Capture the cell that displays the provided text and extract its [x, y] central coordinate. 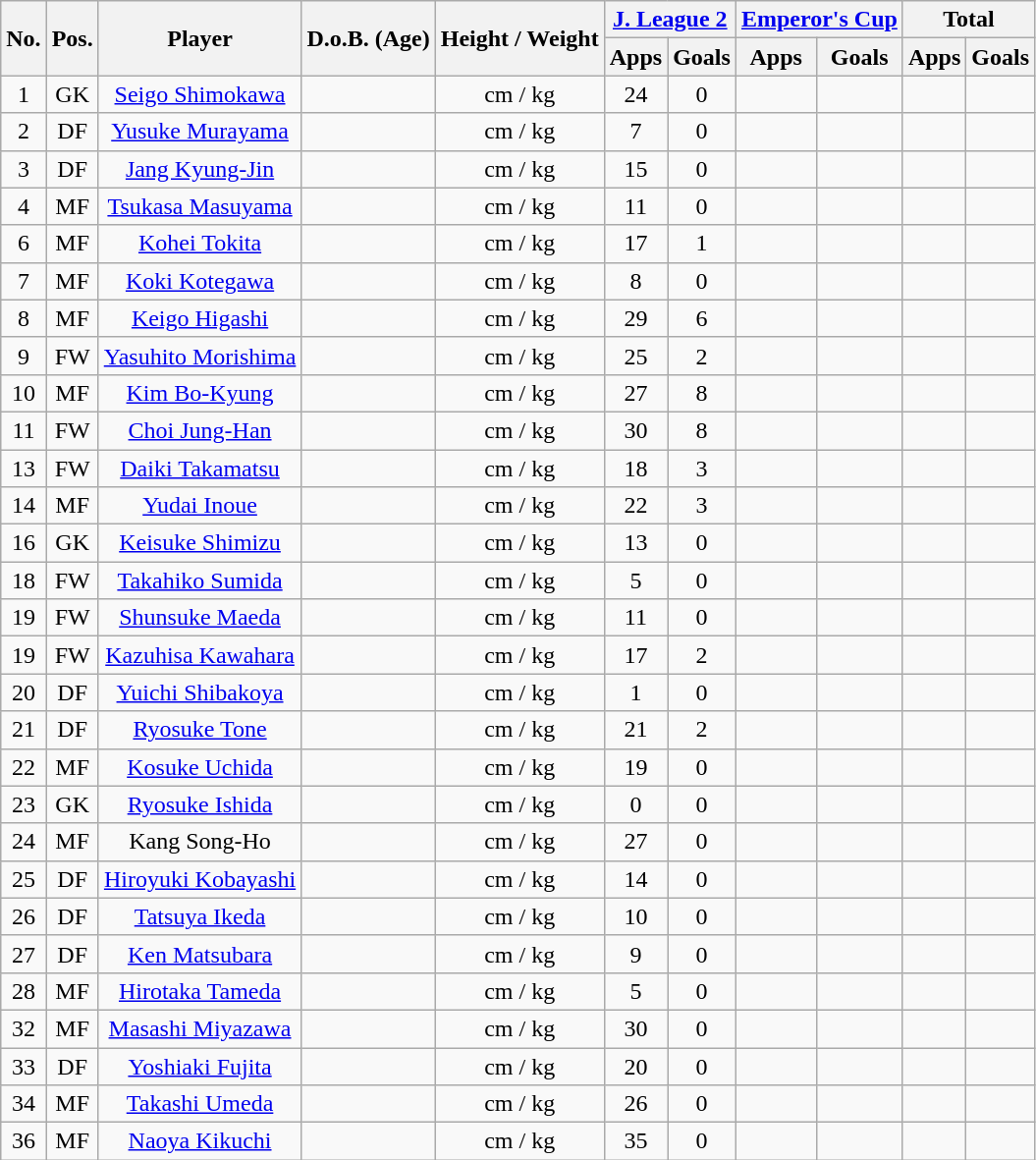
Total [968, 20]
Kohei Tokita [200, 244]
J. League 2 [670, 20]
Yuichi Shibakoya [200, 692]
Ryosuke Ishida [200, 804]
23 [24, 804]
Takashi Umeda [200, 1104]
Kazuhisa Kawahara [200, 655]
Yasuhito Morishima [200, 356]
Yusuke Murayama [200, 132]
Naoya Kikuchi [200, 1141]
Kang Song-Ho [200, 842]
4 [24, 206]
D.o.B. (Age) [368, 38]
Ken Matsubara [200, 954]
Height / Weight [519, 38]
Shunsuke Maeda [200, 618]
Tatsuya Ikeda [200, 916]
16 [24, 543]
Tsukasa Masuyama [200, 206]
Hiroyuki Kobayashi [200, 879]
Masashi Miyazawa [200, 1028]
Seigo Shimokawa [200, 94]
Kim Bo-Kyung [200, 393]
Keigo Higashi [200, 318]
32 [24, 1028]
Takahiko Sumida [200, 580]
Daiki Takamatsu [200, 469]
Jang Kyung-Jin [200, 169]
29 [635, 318]
Yudai Inoue [200, 506]
28 [24, 991]
Choi Jung-Han [200, 430]
Kosuke Uchida [200, 767]
Yoshiaki Fujita [200, 1066]
No. [24, 38]
Hirotaka Tameda [200, 991]
Pos. [73, 38]
Player [200, 38]
Koki Kotegawa [200, 281]
34 [24, 1104]
33 [24, 1066]
Keisuke Shimizu [200, 543]
15 [635, 169]
35 [635, 1141]
36 [24, 1141]
Emperor's Cup [819, 20]
Ryosuke Tone [200, 730]
